For the text-containing cell, return its midpoint in [x, y] coordinate format. 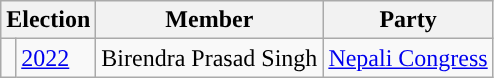
2022 [56, 58]
Election [48, 20]
Birendra Prasad Singh [210, 58]
Member [210, 20]
Party [408, 20]
Nepali Congress [408, 58]
